For the text-containing cell, return its midpoint in [X, Y] coordinate format. 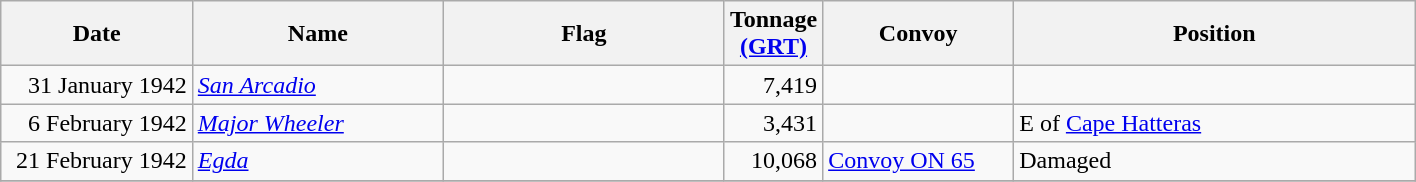
10,068 [773, 161]
Date [96, 34]
Convoy [918, 34]
Name [318, 34]
7,419 [773, 85]
Damaged [1214, 161]
31 January 1942 [96, 85]
Egda [318, 161]
Tonnage (GRT) [773, 34]
E of Cape Hatteras [1214, 123]
Flag [584, 34]
San Arcadio [318, 85]
6 February 1942 [96, 123]
Position [1214, 34]
Convoy ON 65 [918, 161]
21 February 1942 [96, 161]
Major Wheeler [318, 123]
3,431 [773, 123]
